Output the [x, y] coordinate of the center of the cell containing the given text.  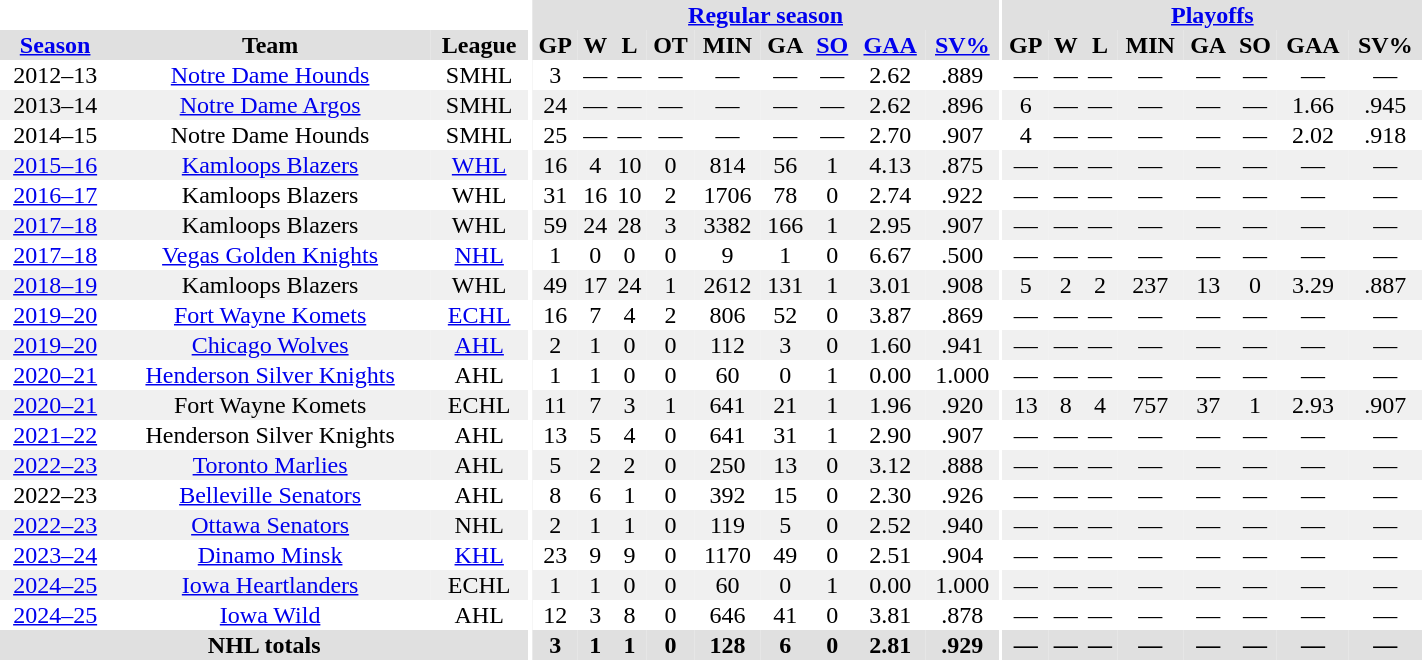
1170 [727, 555]
25 [555, 135]
128 [727, 645]
.878 [962, 615]
52 [786, 315]
1.66 [1312, 105]
Chicago Wolves [270, 345]
131 [786, 285]
4.13 [890, 165]
Iowa Heartlanders [270, 585]
1706 [727, 195]
2.52 [890, 525]
392 [727, 495]
.896 [962, 105]
41 [786, 615]
2.70 [890, 135]
3.12 [890, 465]
.929 [962, 645]
2.30 [890, 495]
17 [595, 285]
2.95 [890, 225]
Notre Dame Argos [270, 105]
.869 [962, 315]
Toronto Marlies [270, 465]
.888 [962, 465]
.926 [962, 495]
2.93 [1312, 405]
2612 [727, 285]
112 [727, 345]
6.67 [890, 255]
2.74 [890, 195]
3.29 [1312, 285]
Playoffs [1212, 15]
.908 [962, 285]
2.90 [890, 435]
3.87 [890, 315]
.889 [962, 75]
646 [727, 615]
237 [1150, 285]
2014–15 [55, 135]
23 [555, 555]
21 [786, 405]
3.81 [890, 615]
56 [786, 165]
250 [727, 465]
Dinamo Minsk [270, 555]
.920 [962, 405]
Belleville Senators [270, 495]
2013–14 [55, 105]
.922 [962, 195]
2.81 [890, 645]
Vegas Golden Knights [270, 255]
2023–24 [55, 555]
757 [1150, 405]
KHL [479, 555]
814 [727, 165]
2012–13 [55, 75]
OT [671, 45]
.875 [962, 165]
Season [55, 45]
78 [786, 195]
2021–22 [55, 435]
166 [786, 225]
.887 [1386, 285]
.945 [1386, 105]
League [479, 45]
3.01 [890, 285]
2.51 [890, 555]
2.02 [1312, 135]
806 [727, 315]
.904 [962, 555]
.941 [962, 345]
2016–17 [55, 195]
11 [555, 405]
37 [1208, 405]
28 [629, 225]
12 [555, 615]
.940 [962, 525]
.500 [962, 255]
Regular season [766, 15]
Team [270, 45]
NHL totals [264, 645]
1.60 [890, 345]
2015–16 [55, 165]
1.96 [890, 405]
15 [786, 495]
119 [727, 525]
2018–19 [55, 285]
.918 [1386, 135]
Ottawa Senators [270, 525]
Iowa Wild [270, 615]
3382 [727, 225]
59 [555, 225]
